Locate the cell with the specified text and output its [x, y] center coordinate. 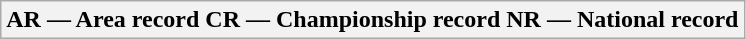
AR — Area record CR — Championship record NR — National record [372, 20]
